Return the (x, y) coordinate for the center point of the cell that contains the specified text.  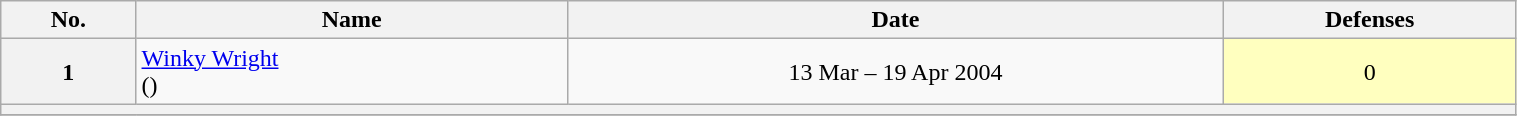
Defenses (1370, 20)
No. (68, 20)
13 Mar – 19 Apr 2004 (895, 72)
Date (895, 20)
Name (352, 20)
0 (1370, 72)
1 (68, 72)
Winky Wright() (352, 72)
